Detect which cell encompasses the target text, then output its (x, y) center coordinate. 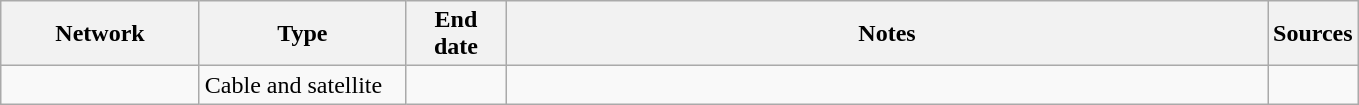
Network (100, 34)
End date (456, 34)
Cable and satellite (302, 85)
Notes (886, 34)
Type (302, 34)
Sources (1314, 34)
